Identify which cell holds the provided text, then report its [X, Y] central coordinate. 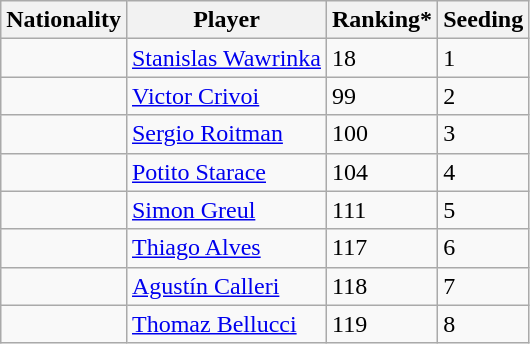
Player [226, 20]
Seeding [484, 20]
Potito Starace [226, 172]
6 [484, 248]
Victor Crivoi [226, 96]
111 [382, 210]
117 [382, 248]
Sergio Roitman [226, 134]
5 [484, 210]
118 [382, 286]
104 [382, 172]
Stanislas Wawrinka [226, 58]
8 [484, 324]
Thiago Alves [226, 248]
100 [382, 134]
2 [484, 96]
18 [382, 58]
Agustín Calleri [226, 286]
119 [382, 324]
3 [484, 134]
7 [484, 286]
Nationality [64, 20]
1 [484, 58]
99 [382, 96]
4 [484, 172]
Simon Greul [226, 210]
Ranking* [382, 20]
Thomaz Bellucci [226, 324]
